Output the [x, y] coordinate of the center of the cell containing the given text.  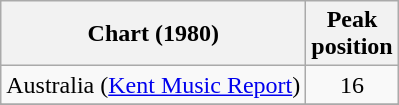
Australia (Kent Music Report) [154, 85]
Chart (1980) [154, 34]
16 [352, 85]
Peakposition [352, 34]
